Return the [x, y] coordinate for the center point of the cell that contains the specified text.  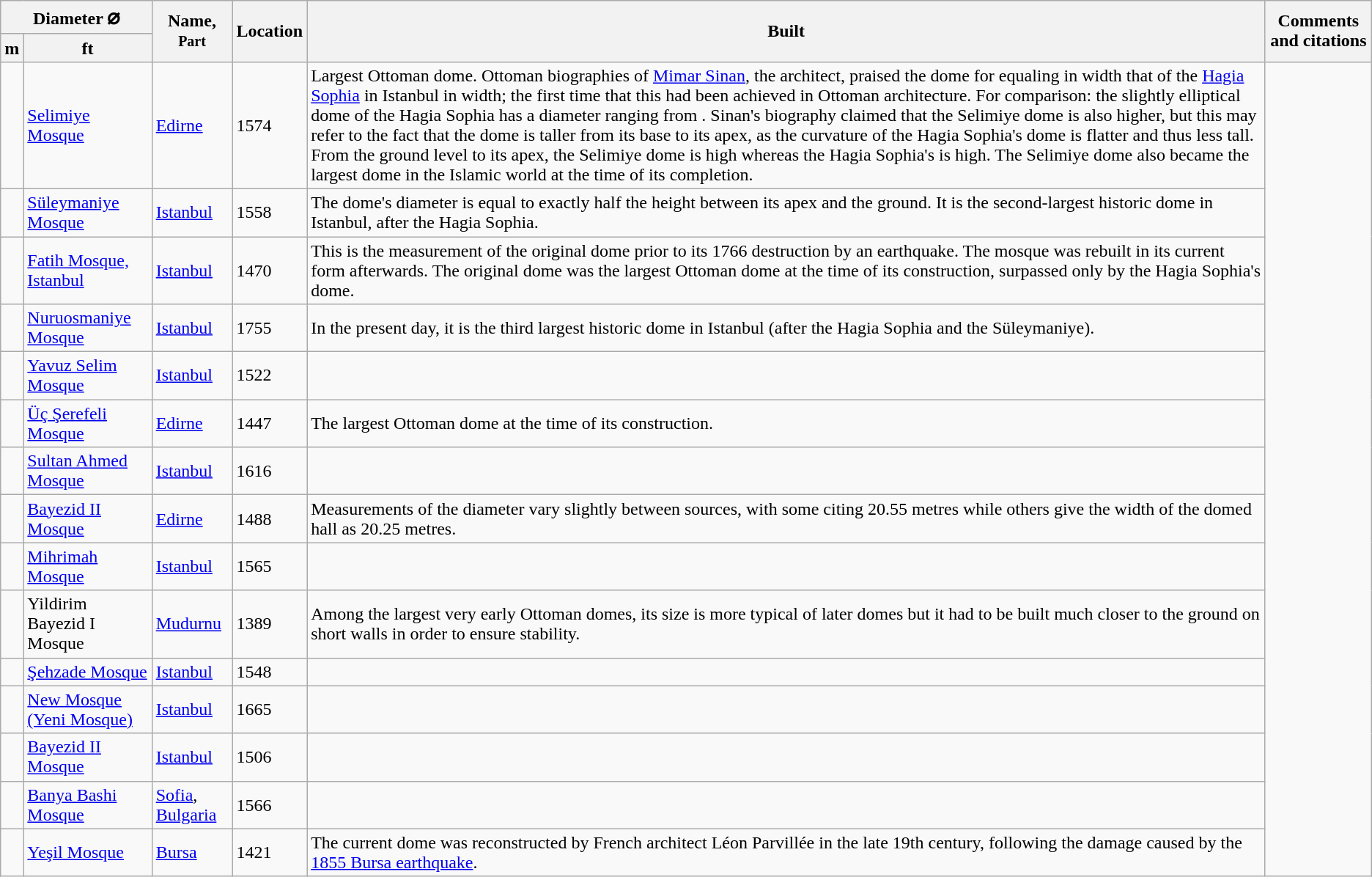
1548 [270, 672]
Yildirim Bayezid I Mosque [88, 624]
ft [88, 48]
1755 [270, 329]
Location [270, 32]
Sofia, Bulgaria [192, 805]
1565 [270, 566]
1488 [270, 519]
1389 [270, 624]
The largest Ottoman dome at the time of its construction. [786, 424]
m [12, 48]
Nuruosmaniye Mosque [88, 329]
Mudurnu [192, 624]
1470 [270, 270]
Banya Bashi Mosque [88, 805]
Sultan Ahmed Mosque [88, 471]
Bursa [192, 852]
1447 [270, 424]
Süleymaniye Mosque [88, 213]
1522 [270, 375]
Şehzade Mosque [88, 672]
1566 [270, 805]
Yeşil Mosque [88, 852]
1558 [270, 213]
Mihrimah Mosque [88, 566]
Üç Şerefeli Mosque [88, 424]
1506 [270, 757]
Yavuz Selim Mosque [88, 375]
1421 [270, 852]
Built [786, 32]
Comments and citations [1318, 32]
1574 [270, 125]
Fatih Mosque, Istanbul [88, 270]
1616 [270, 471]
New Mosque (Yeni Mosque) [88, 710]
1665 [270, 710]
In the present day, it is the third largest historic dome in Istanbul (after the Hagia Sophia and the Süleymaniye). [786, 329]
Diameter ⌀ [76, 18]
Name,Part [192, 32]
Selimiye Mosque [88, 125]
